Capture the cell that displays the provided text and extract its [x, y] central coordinate. 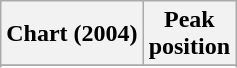
Chart (2004) [72, 34]
Peak position [189, 34]
